Pinpoint the cell where the given text exists, returning its [X, Y] midpoint coordinate. 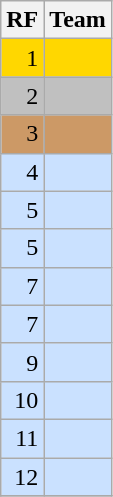
11 [22, 438]
9 [22, 362]
12 [22, 477]
10 [22, 400]
Team [78, 20]
3 [22, 134]
RF [22, 20]
2 [22, 96]
1 [22, 58]
4 [22, 172]
